Return (X, Y) of the center of cell containing provided text 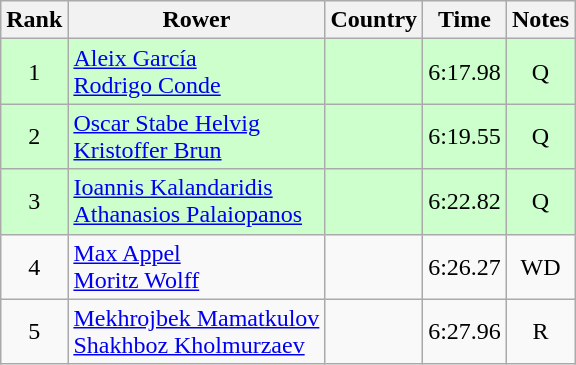
6:17.98 (465, 72)
WD (540, 266)
Mekhrojbek MamatkulovShakhboz Kholmurzaev (196, 332)
Rower (196, 20)
6:22.82 (465, 202)
R (540, 332)
6:26.27 (465, 266)
3 (34, 202)
Country (374, 20)
6:19.55 (465, 136)
Ioannis KalandaridisAthanasios Palaiopanos (196, 202)
4 (34, 266)
Notes (540, 20)
Time (465, 20)
6:27.96 (465, 332)
Max AppelMoritz Wolff (196, 266)
1 (34, 72)
5 (34, 332)
Aleix GarcíaRodrigo Conde (196, 72)
Rank (34, 20)
Oscar Stabe HelvigKristoffer Brun (196, 136)
2 (34, 136)
